Return [X, Y] of the center of cell containing provided text 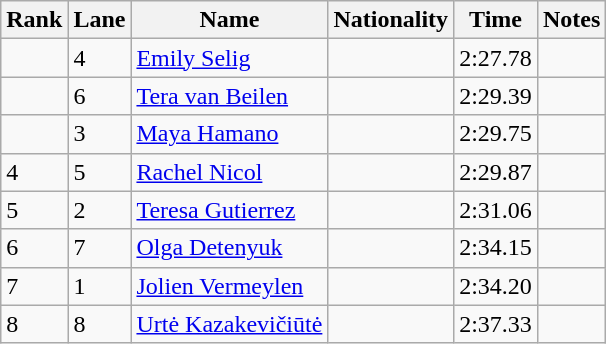
Notes [571, 20]
Emily Selig [230, 58]
2:31.06 [496, 210]
Rachel Nicol [230, 172]
3 [100, 134]
2:37.33 [496, 324]
2:27.78 [496, 58]
2:29.75 [496, 134]
Nationality [391, 20]
2:34.15 [496, 248]
Name [230, 20]
2 [100, 210]
Olga Detenyuk [230, 248]
Teresa Gutierrez [230, 210]
Urtė Kazakevičiūtė [230, 324]
Jolien Vermeylen [230, 286]
Rank [34, 20]
2:29.87 [496, 172]
Tera van Beilen [230, 96]
2:34.20 [496, 286]
Maya Hamano [230, 134]
Lane [100, 20]
Time [496, 20]
1 [100, 286]
2:29.39 [496, 96]
